From the cell containing the given text, extract its center point as (x, y) coordinate. 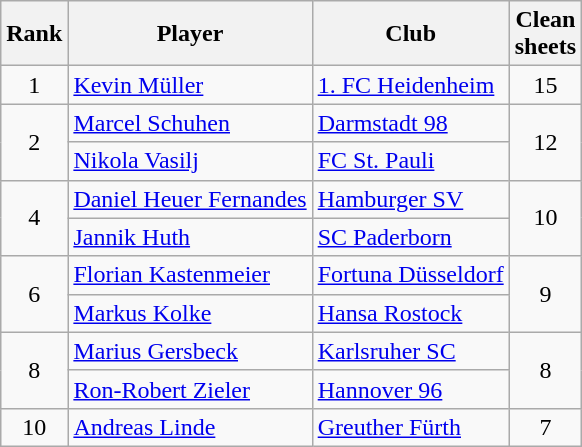
SC Paderborn (410, 237)
Club (410, 34)
Greuther Fürth (410, 427)
15 (545, 85)
Ron-Robert Zieler (190, 389)
Rank (34, 34)
6 (34, 294)
Player (190, 34)
Markus Kolke (190, 313)
Nikola Vasilj (190, 161)
12 (545, 142)
7 (545, 427)
9 (545, 294)
Fortuna Düsseldorf (410, 275)
2 (34, 142)
Hamburger SV (410, 199)
Jannik Huth (190, 237)
4 (34, 218)
Marcel Schuhen (190, 123)
1 (34, 85)
Cleansheets (545, 34)
Hansa Rostock (410, 313)
Daniel Heuer Fernandes (190, 199)
Darmstadt 98 (410, 123)
Florian Kastenmeier (190, 275)
Andreas Linde (190, 427)
Kevin Müller (190, 85)
Hannover 96 (410, 389)
FC St. Pauli (410, 161)
1. FC Heidenheim (410, 85)
Marius Gersbeck (190, 351)
Karlsruher SC (410, 351)
